Find where the given text appears and provide that cell's center as (x, y) coordinate. 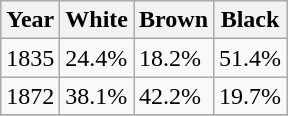
Year (30, 20)
1835 (30, 58)
42.2% (174, 96)
24.4% (97, 58)
38.1% (97, 96)
Brown (174, 20)
Black (250, 20)
51.4% (250, 58)
18.2% (174, 58)
19.7% (250, 96)
1872 (30, 96)
White (97, 20)
